Detect which cell encompasses the target text, then output its (x, y) center coordinate. 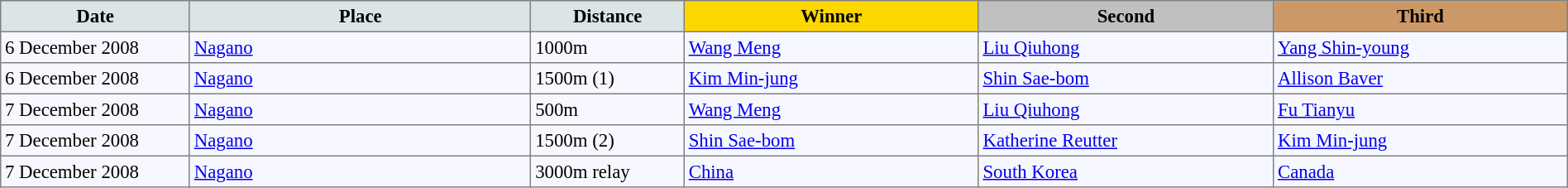
Date (96, 17)
1500m (1) (608, 79)
Yang Shin-young (1421, 47)
China (831, 171)
3000m relay (608, 171)
Allison Baver (1421, 79)
Place (360, 17)
Third (1421, 17)
1500m (2) (608, 141)
1000m (608, 47)
Katherine Reutter (1126, 141)
500m (608, 109)
South Korea (1126, 171)
Second (1126, 17)
Distance (608, 17)
Fu Tianyu (1421, 109)
Canada (1421, 171)
Winner (831, 17)
